Return the [X, Y] coordinate for the center point of the cell that contains the specified text.  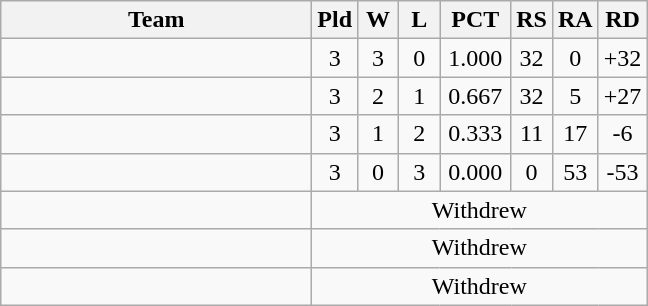
RA [575, 20]
PCT [476, 20]
0.333 [476, 134]
RS [532, 20]
0.667 [476, 96]
L [420, 20]
Team [156, 20]
1.000 [476, 58]
5 [575, 96]
53 [575, 172]
RD [622, 20]
-53 [622, 172]
W [378, 20]
0.000 [476, 172]
Pld [335, 20]
11 [532, 134]
+32 [622, 58]
+27 [622, 96]
-6 [622, 134]
17 [575, 134]
